Provide the (x, y) coordinate of the cell's center where the given text is located.  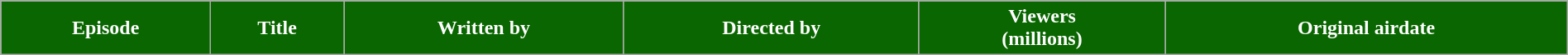
Title (278, 28)
Episode (106, 28)
Original airdate (1366, 28)
Written by (485, 28)
Viewers(millions) (1042, 28)
Directed by (771, 28)
